Capture the cell that displays the provided text and extract its [x, y] central coordinate. 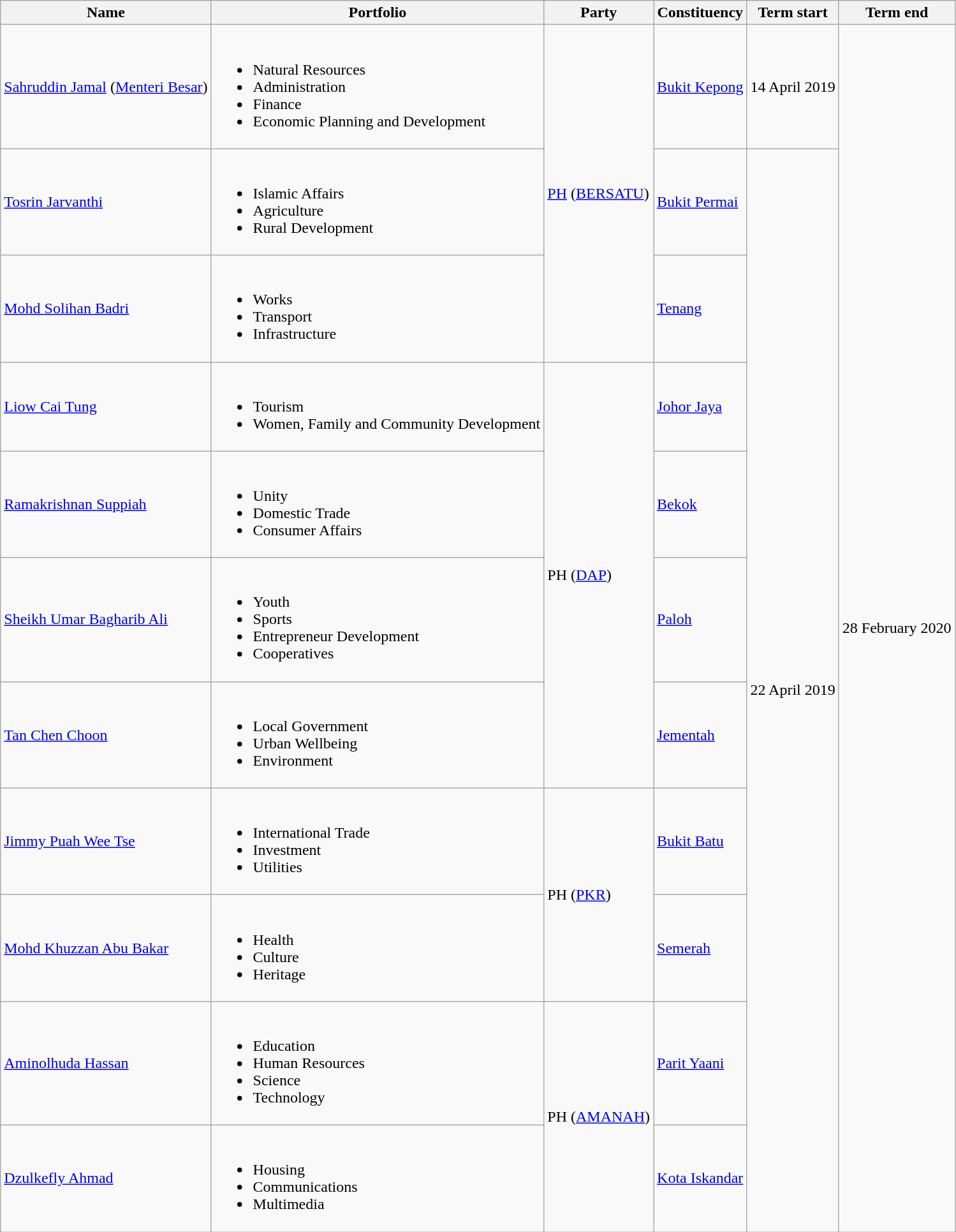
WorksTransportInfrastructure [378, 309]
PH (PKR) [599, 894]
EducationHuman ResourcesScienceTechnology [378, 1063]
UnityDomestic TradeConsumer Affairs [378, 504]
Paloh [700, 620]
YouthSportsEntrepreneur DevelopmentCooperatives [378, 620]
Natural ResourcesAdministrationFinanceEconomic Planning and Development [378, 87]
Parit Yaani [700, 1063]
Tan Chen Choon [106, 735]
TourismWomen, Family and Community Development [378, 406]
Bukit Kepong [700, 87]
Aminolhuda Hassan [106, 1063]
Bekok [700, 504]
Constituency [700, 13]
22 April 2019 [793, 690]
Tosrin Jarvanthi [106, 202]
Jimmy Puah Wee Tse [106, 841]
Semerah [700, 948]
Ramakrishnan Suppiah [106, 504]
Mohd Solihan Badri [106, 309]
Johor Jaya [700, 406]
Tenang [700, 309]
Kota Iskandar [700, 1178]
PH (DAP) [599, 575]
Sahruddin Jamal (Menteri Besar) [106, 87]
Jementah [700, 735]
HealthCultureHeritage [378, 948]
Bukit Permai [700, 202]
28 February 2020 [897, 628]
Local GovernmentUrban WellbeingEnvironment [378, 735]
Name [106, 13]
Dzulkefly Ahmad [106, 1178]
PH (AMANAH) [599, 1117]
HousingCommunicationsMultimedia [378, 1178]
Liow Cai Tung [106, 406]
Bukit Batu [700, 841]
International TradeInvestmentUtilities [378, 841]
Term start [793, 13]
Portfolio [378, 13]
Mohd Khuzzan Abu Bakar [106, 948]
Sheikh Umar Bagharib Ali [106, 620]
Party [599, 13]
Islamic AffairsAgricultureRural Development [378, 202]
PH (BERSATU) [599, 193]
14 April 2019 [793, 87]
Term end [897, 13]
